Detect which cell encompasses the target text, then output its [x, y] center coordinate. 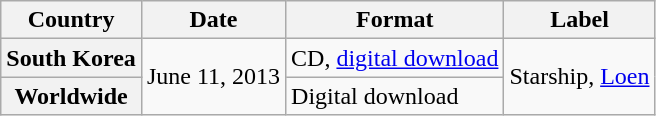
Worldwide [72, 96]
South Korea [72, 58]
Date [213, 20]
June 11, 2013 [213, 77]
Starship, Loen [580, 77]
CD, digital download [395, 58]
Format [395, 20]
Digital download [395, 96]
Country [72, 20]
Label [580, 20]
